Return (x, y) of the center of cell containing provided text 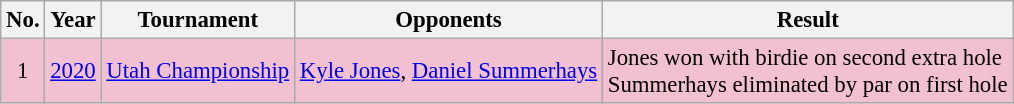
Kyle Jones, Daniel Summerhays (449, 72)
Utah Championship (198, 72)
No. (23, 20)
Tournament (198, 20)
1 (23, 72)
Year (73, 20)
Opponents (449, 20)
2020 (73, 72)
Result (808, 20)
Jones won with birdie on second extra holeSummerhays eliminated by par on first hole (808, 72)
